Return (x, y) of the center of cell containing provided text 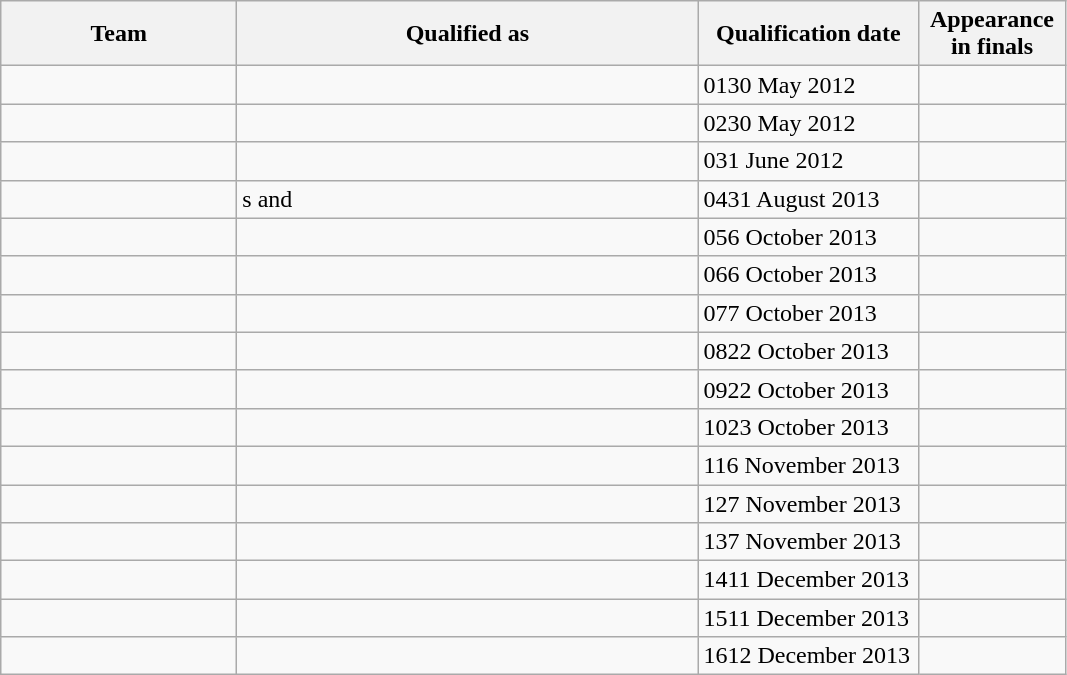
0230 May 2012 (808, 123)
1023 October 2013 (808, 427)
1612 December 2013 (808, 656)
Qualified as (468, 34)
116 November 2013 (808, 465)
1511 December 2013 (808, 618)
077 October 2013 (808, 313)
Team (119, 34)
031 June 2012 (808, 161)
0922 October 2013 (808, 389)
0431 August 2013 (808, 199)
1411 December 2013 (808, 580)
066 October 2013 (808, 275)
0130 May 2012 (808, 85)
137 November 2013 (808, 542)
127 November 2013 (808, 503)
Qualification date (808, 34)
Appearancein finals (992, 34)
0822 October 2013 (808, 351)
s and (468, 199)
056 October 2013 (808, 237)
